Find where the given text appears and provide that cell's center as (x, y) coordinate. 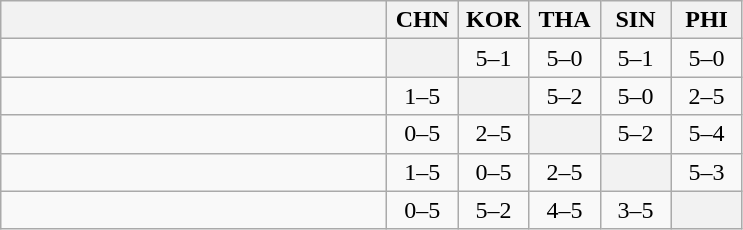
5–3 (706, 172)
PHI (706, 20)
THA (564, 20)
KOR (494, 20)
CHN (422, 20)
3–5 (636, 210)
4–5 (564, 210)
SIN (636, 20)
5–4 (706, 134)
